Return [x, y] of the center of cell containing provided text 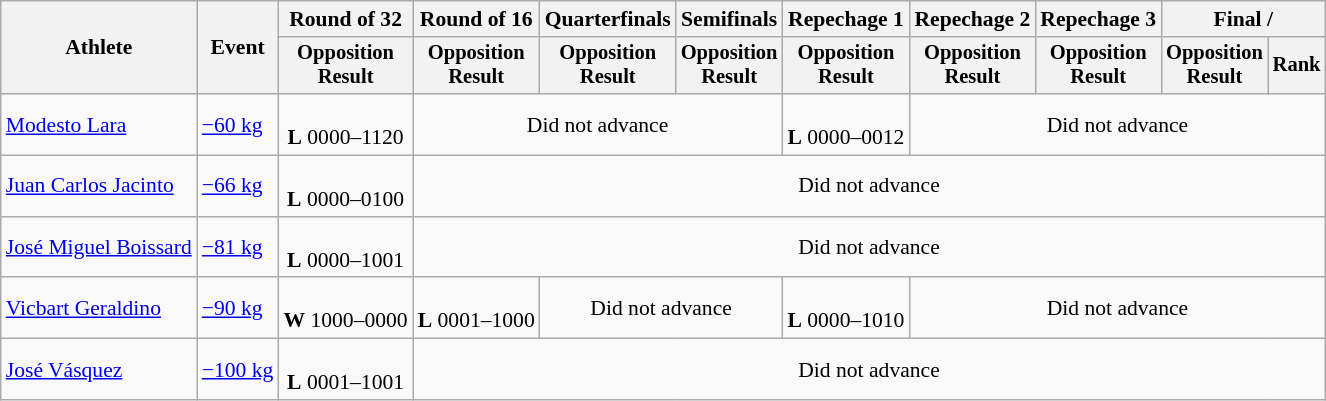
José Miguel Boissard [99, 248]
L 0000–1010 [846, 308]
Juan Carlos Jacinto [99, 186]
Vicbart Geraldino [99, 308]
Final / [1243, 19]
L 0000–0100 [345, 186]
−90 kg [238, 308]
L 0000–1001 [345, 248]
−66 kg [238, 186]
Repechage 1 [846, 19]
W 1000–0000 [345, 308]
L 0000–0012 [846, 124]
L 0000–1120 [345, 124]
Repechage 2 [972, 19]
−100 kg [238, 370]
Semifinals [730, 19]
Round of 32 [345, 19]
Quarterfinals [608, 19]
Athlete [99, 48]
Round of 16 [476, 19]
José Vásquez [99, 370]
Modesto Lara [99, 124]
Repechage 3 [1098, 19]
Event [238, 48]
L 0001–1000 [476, 308]
L 0001–1001 [345, 370]
−60 kg [238, 124]
Rank [1297, 66]
−81 kg [238, 248]
